For the text-containing cell, return its midpoint in (X, Y) coordinate format. 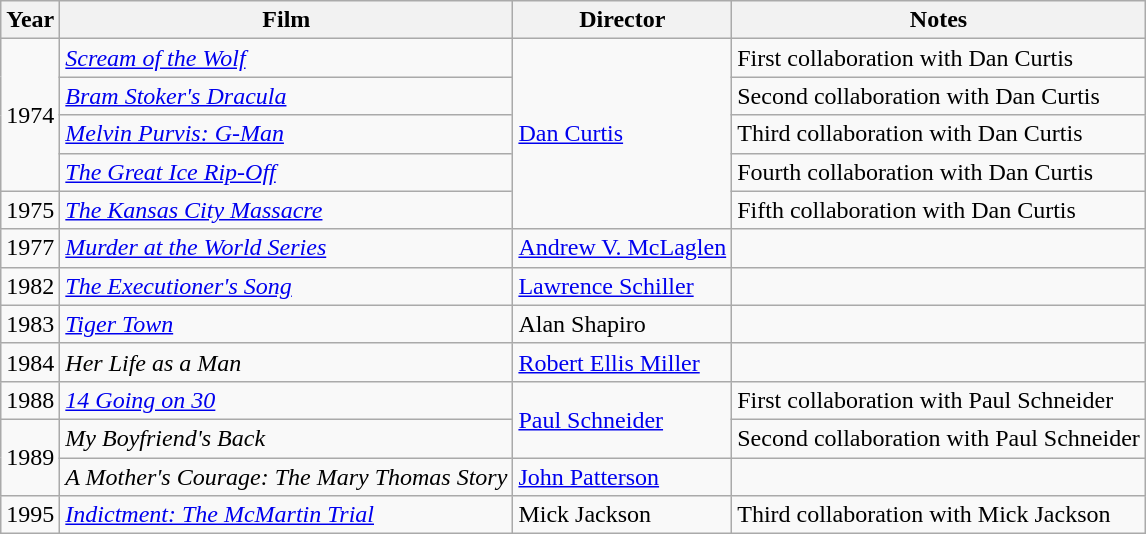
Dan Curtis (622, 134)
Bram Stoker's Dracula (286, 96)
1984 (30, 362)
Robert Ellis Miller (622, 362)
1975 (30, 210)
1989 (30, 457)
Lawrence Schiller (622, 286)
Her Life as a Man (286, 362)
First collaboration with Paul Schneider (939, 400)
Scream of the Wolf (286, 58)
Fourth collaboration with Dan Curtis (939, 172)
Indictment: The McMartin Trial (286, 515)
1982 (30, 286)
The Executioner's Song (286, 286)
1983 (30, 324)
My Boyfriend's Back (286, 438)
Director (622, 20)
Notes (939, 20)
Third collaboration with Dan Curtis (939, 134)
Alan Shapiro (622, 324)
First collaboration with Dan Curtis (939, 58)
1995 (30, 515)
Paul Schneider (622, 419)
Third collaboration with Mick Jackson (939, 515)
Mick Jackson (622, 515)
John Patterson (622, 477)
The Great Ice Rip-Off (286, 172)
Tiger Town (286, 324)
1974 (30, 115)
1977 (30, 248)
A Mother's Courage: The Mary Thomas Story (286, 477)
Film (286, 20)
Murder at the World Series (286, 248)
Second collaboration with Paul Schneider (939, 438)
Year (30, 20)
Andrew V. McLaglen (622, 248)
1988 (30, 400)
Fifth collaboration with Dan Curtis (939, 210)
Melvin Purvis: G-Man (286, 134)
The Kansas City Massacre (286, 210)
Second collaboration with Dan Curtis (939, 96)
14 Going on 30 (286, 400)
